Output the (x, y) coordinate of the center of the cell containing the given text.  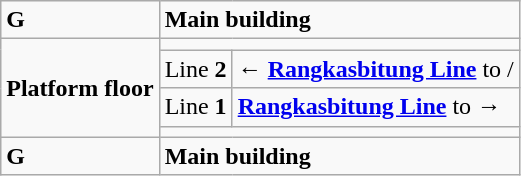
Line 2 (196, 69)
← Rangkasbitung Line to / (376, 69)
Rangkasbitung Line to → (376, 107)
Line 1 (196, 107)
Platform floor (80, 88)
